Extract the (X, Y) coordinate from the center of the cell holding the provided text.  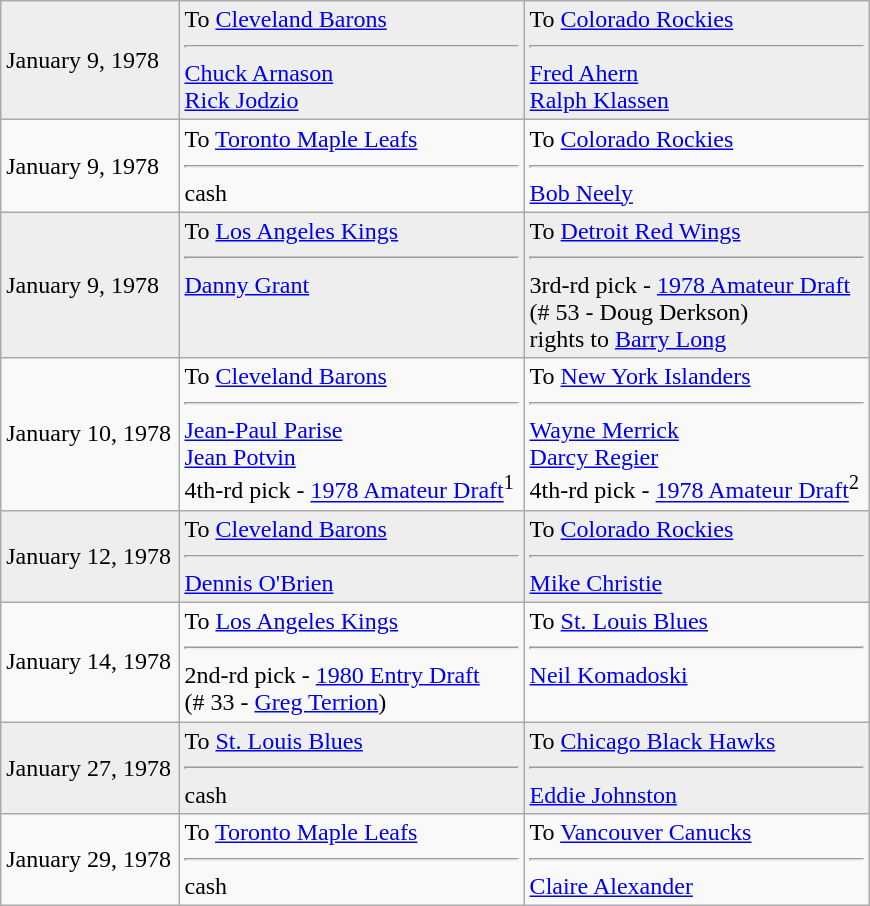
To Cleveland BaronsDennis O'Brien (352, 556)
To Los Angeles KingsDanny Grant (352, 285)
To Colorado RockiesFred AhernRalph Klassen (696, 60)
To Cleveland BaronsJean-Paul PariseJean Potvin4th-rd pick - 1978 Amateur Draft1 (352, 434)
To St. Louis BluesNeil Komadoski (696, 662)
January 12, 1978 (90, 556)
To Colorado RockiesMike Christie (696, 556)
To Vancouver CanucksClaire Alexander (696, 860)
January 29, 1978 (90, 860)
January 10, 1978 (90, 434)
To New York IslandersWayne MerrickDarcy Regier4th-rd pick - 1978 Amateur Draft2 (696, 434)
To Cleveland BaronsChuck ArnasonRick Jodzio (352, 60)
To Los Angeles Kings2nd-rd pick - 1980 Entry Draft(# 33 - Greg Terrion) (352, 662)
To Detroit Red Wings3rd-rd pick - 1978 Amateur Draft(# 53 - Doug Derkson)rights to Barry Long (696, 285)
January 27, 1978 (90, 768)
To Colorado RockiesBob Neely (696, 166)
To St. Louis Bluescash (352, 768)
January 14, 1978 (90, 662)
To Chicago Black HawksEddie Johnston (696, 768)
